Determine the (x, y) coordinate at the center of the cell enclosing the given text.  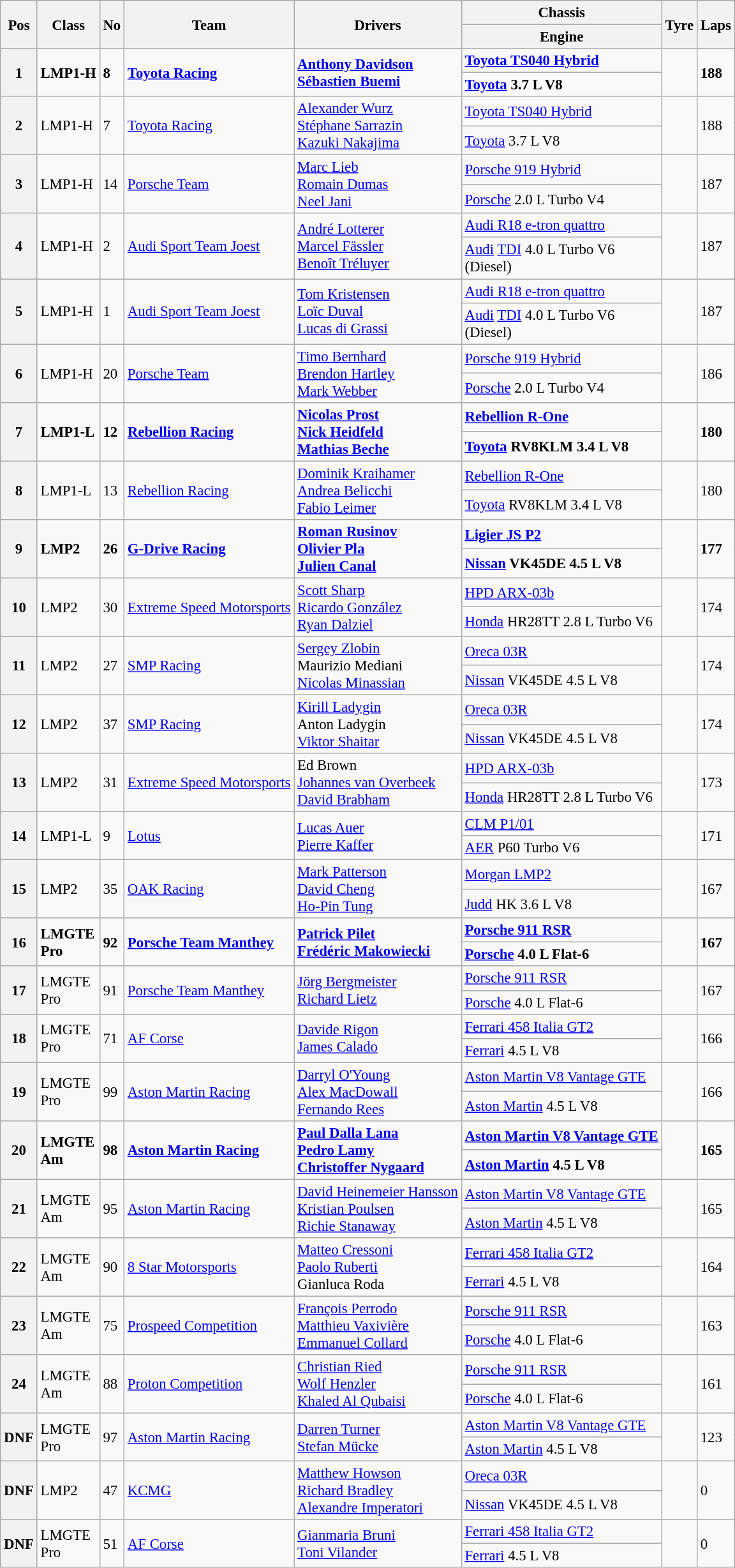
161 (716, 1384)
Scott Sharp Ricardo González Ryan Dalziel (378, 607)
16 (19, 942)
3 (19, 185)
35 (112, 889)
Jörg Bergmeister Richard Lietz (378, 991)
OAK Racing (209, 889)
Christian Ried Wolf Henzler Khaled Al Qubaisi (378, 1384)
4 (19, 246)
24 (19, 1384)
10 (19, 607)
Anthony Davidson Sébastien Buemi (378, 73)
18 (19, 1038)
Ligier JS P2 (561, 534)
164 (716, 1267)
27 (112, 666)
123 (716, 1438)
21 (19, 1209)
AER P60 Turbo V6 (561, 848)
André Lotterer Marcel Fässler Benoît Tréluyer (378, 246)
CLM P1/01 (561, 824)
Paul Dalla Lana Pedro Lamy Christoffer Nygaard (378, 1150)
75 (112, 1325)
88 (112, 1384)
91 (112, 991)
Pos (19, 24)
51 (112, 1544)
Patrick Pilet Frédéric Makowiecki (378, 942)
Alexander Wurz Stéphane Sarrazin Kazuki Nakajima (378, 126)
François Perrodo Matthieu Vaxivière Emmanuel Collard (378, 1325)
99 (112, 1092)
Timo Bernhard Brendon Hartley Mark Webber (378, 373)
26 (112, 549)
G-Drive Racing (209, 549)
98 (112, 1150)
Chassis (561, 13)
Gianmaria Bruni Toni Vilander (378, 1544)
177 (716, 549)
Class (68, 24)
90 (112, 1267)
Ed Brown Johannes van Overbeek David Brabham (378, 783)
8 Star Motorsports (209, 1267)
19 (19, 1092)
Roman Rusinov Olivier Pla Julien Canal (378, 549)
Team (209, 24)
Lucas Auer Pierre Kaffer (378, 836)
22 (19, 1267)
Morgan LMP2 (561, 875)
Darryl O'Young Alex MacDowall Fernando Rees (378, 1092)
Prospeed Competition (209, 1325)
163 (716, 1325)
Darren Turner Stefan Mücke (378, 1438)
31 (112, 783)
6 (19, 373)
Dominik Kraihamer Andrea Belicchi Fabio Leimer (378, 490)
Nicolas Prost Nick Heidfeld Mathias Beche (378, 432)
92 (112, 942)
Kirill Ladygin Anton Ladygin Viktor Shaitar (378, 724)
95 (112, 1209)
David Heinemeier Hansson Kristian Poulsen Richie Stanaway (378, 1209)
17 (19, 991)
47 (112, 1491)
97 (112, 1438)
Proton Competition (209, 1384)
Tyre (679, 24)
15 (19, 889)
23 (19, 1325)
5 (19, 312)
Matthew Howson Richard Bradley Alexandre Imperatori (378, 1491)
171 (716, 836)
173 (716, 783)
Laps (716, 24)
No (112, 24)
Tom Kristensen Loïc Duval Lucas di Grassi (378, 312)
Drivers (378, 24)
Matteo Cressoni Paolo Ruberti Gianluca Roda (378, 1267)
KCMG (209, 1491)
186 (716, 373)
Davide Rigon James Calado (378, 1038)
30 (112, 607)
11 (19, 666)
Mark Patterson David Cheng Ho-Pin Tung (378, 889)
37 (112, 724)
Marc Lieb Romain Dumas Neel Jani (378, 185)
Judd HK 3.6 L V8 (561, 904)
Lotus (209, 836)
71 (112, 1038)
Sergey Zlobin Maurizio Mediani Nicolas Minassian (378, 666)
Engine (561, 37)
